Capture the cell that displays the provided text and extract its (x, y) central coordinate. 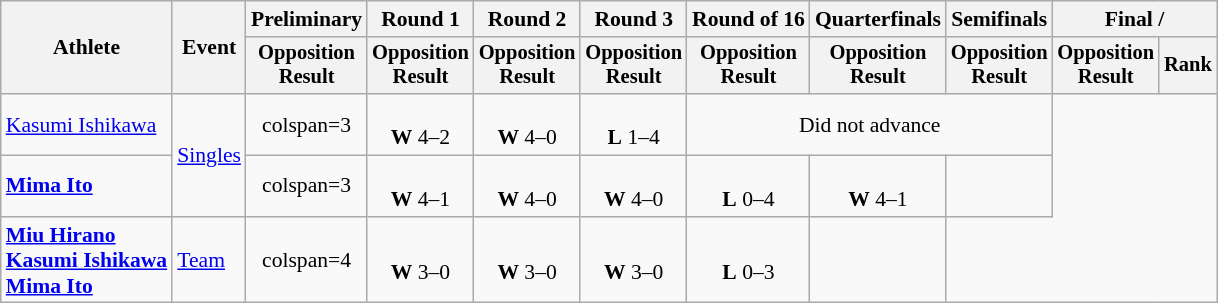
Mima Ito (86, 186)
Event (209, 48)
Rank (1188, 66)
Athlete (86, 48)
Did not advance (870, 124)
W 4–2 (420, 124)
Semifinals (1000, 19)
Round 1 (420, 19)
Quarterfinals (878, 19)
Kasumi Ishikawa (86, 124)
Round of 16 (748, 19)
L 1–4 (634, 124)
Preliminary (306, 19)
Final / (1134, 19)
L 0–4 (748, 186)
Round 2 (528, 19)
Singles (209, 155)
Round 3 (634, 19)
